Provide the (x, y) coordinate of the cell's center where the given text is located.  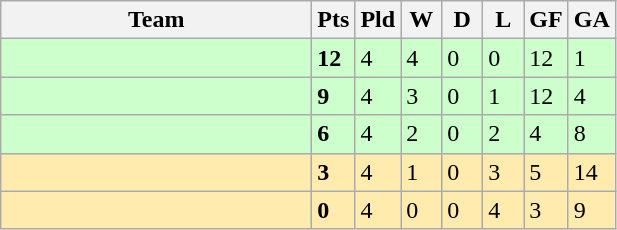
Pld (378, 20)
5 (546, 172)
L (504, 20)
D (462, 20)
W (422, 20)
Pts (334, 20)
Team (156, 20)
GF (546, 20)
8 (592, 134)
6 (334, 134)
14 (592, 172)
GA (592, 20)
